Provide the [X, Y] coordinate of the cell's center where the given text is located.  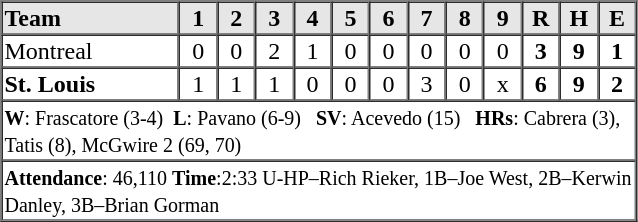
Team [91, 18]
St. Louis [91, 84]
5 [350, 18]
W: Frascatore (3-4) L: Pavano (6-9) SV: Acevedo (15) HRs: Cabrera (3), Tatis (8), McGwire 2 (69, 70) [319, 130]
E [617, 18]
Attendance: 46,110 Time:2:33 U-HP–Rich Rieker, 1B–Joe West, 2B–Kerwin Danley, 3B–Brian Gorman [319, 190]
Montreal [91, 50]
4 [312, 18]
8 [465, 18]
x [503, 84]
H [579, 18]
7 [427, 18]
R [541, 18]
